Capture the cell that displays the provided text and extract its (x, y) central coordinate. 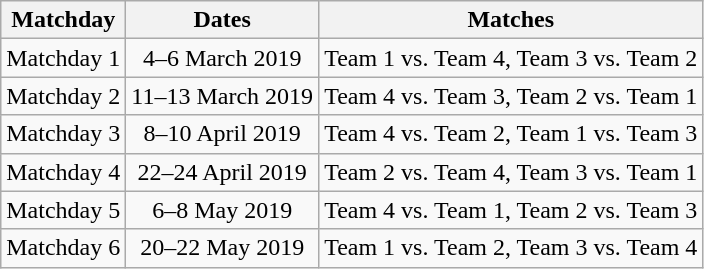
Team 4 vs. Team 1, Team 2 vs. Team 3 (511, 210)
22–24 April 2019 (222, 172)
Team 1 vs. Team 4, Team 3 vs. Team 2 (511, 58)
Team 4 vs. Team 3, Team 2 vs. Team 1 (511, 96)
8–10 April 2019 (222, 134)
11–13 March 2019 (222, 96)
Team 4 vs. Team 2, Team 1 vs. Team 3 (511, 134)
Dates (222, 20)
Matchday 3 (64, 134)
Matches (511, 20)
Team 1 vs. Team 2, Team 3 vs. Team 4 (511, 248)
Matchday 5 (64, 210)
Matchday 2 (64, 96)
Matchday 1 (64, 58)
20–22 May 2019 (222, 248)
6–8 May 2019 (222, 210)
4–6 March 2019 (222, 58)
Team 2 vs. Team 4, Team 3 vs. Team 1 (511, 172)
Matchday 6 (64, 248)
Matchday (64, 20)
Matchday 4 (64, 172)
